For the text-containing cell, return its midpoint in (x, y) coordinate format. 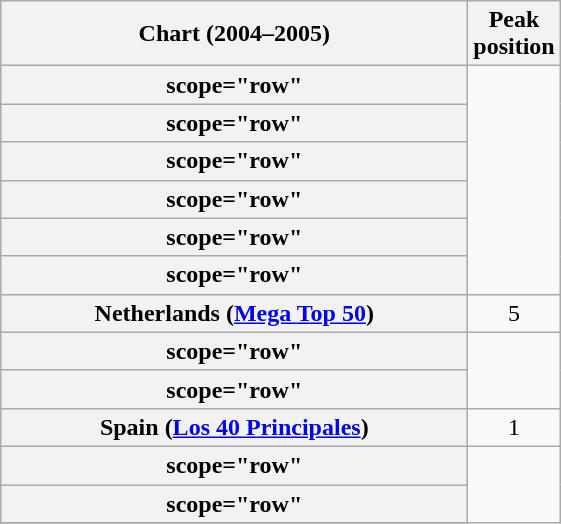
Chart (2004–2005) (234, 34)
Peakposition (514, 34)
Netherlands (Mega Top 50) (234, 313)
Spain (Los 40 Principales) (234, 427)
1 (514, 427)
5 (514, 313)
